From the cell containing the given text, extract its center point as [x, y] coordinate. 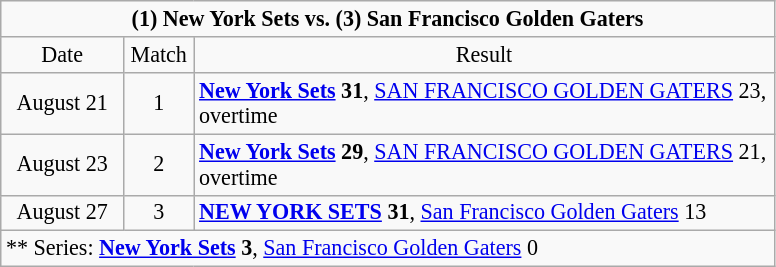
Match [159, 54]
2 [159, 164]
Date [62, 54]
August 21 [62, 102]
NEW YORK SETS 31, San Francisco Golden Gaters 13 [484, 213]
August 23 [62, 164]
** Series: New York Sets 3, San Francisco Golden Gaters 0 [388, 249]
New York Sets 31, SAN FRANCISCO GOLDEN GATERS 23, overtime [484, 102]
Result [484, 54]
3 [159, 213]
1 [159, 102]
New York Sets 29, SAN FRANCISCO GOLDEN GATERS 21, overtime [484, 164]
August 27 [62, 213]
(1) New York Sets vs. (3) San Francisco Golden Gaters [388, 18]
